Capture the cell that displays the provided text and extract its (X, Y) central coordinate. 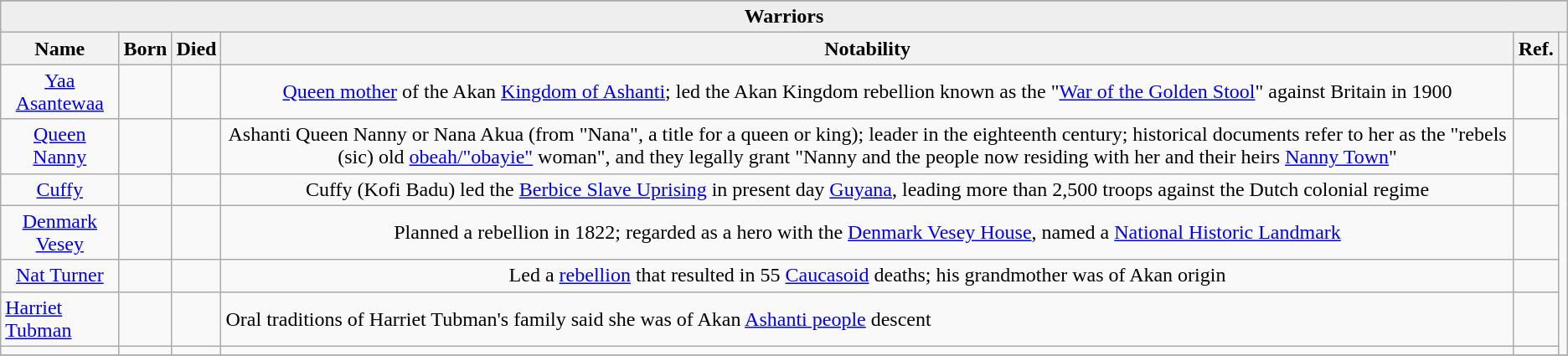
Cuffy (Kofi Badu) led the Berbice Slave Uprising in present day Guyana, leading more than 2,500 troops against the Dutch colonial regime (868, 189)
Oral traditions of Harriet Tubman's family said she was of Akan Ashanti people descent (868, 318)
Harriet Tubman (60, 318)
Cuffy (60, 189)
Queen Nanny (60, 146)
Name (60, 49)
Denmark Vesey (60, 233)
Yaa Asantewaa (60, 92)
Notability (868, 49)
Died (196, 49)
Queen mother of the Akan Kingdom of Ashanti; led the Akan Kingdom rebellion known as the "War of the Golden Stool" against Britain in 1900 (868, 92)
Born (146, 49)
Ref. (1536, 49)
Led a rebellion that resulted in 55 Caucasoid deaths; his grandmother was of Akan origin (868, 276)
Nat Turner (60, 276)
Planned a rebellion in 1822; regarded as a hero with the Denmark Vesey House, named a National Historic Landmark (868, 233)
Warriors (784, 17)
